Return the [x, y] coordinate for the center point of the cell that contains the specified text.  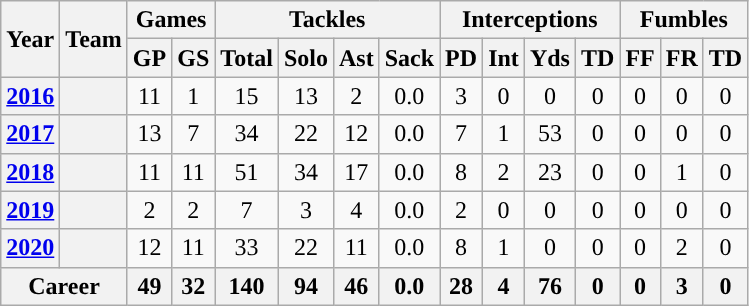
GS [194, 58]
23 [550, 172]
Career [64, 286]
94 [306, 286]
15 [247, 96]
GP [149, 58]
Tackles [328, 20]
2016 [30, 96]
Fumbles [684, 20]
PD [462, 58]
140 [247, 286]
2017 [30, 134]
Team [94, 39]
28 [462, 286]
51 [247, 172]
49 [149, 286]
Sack [409, 58]
33 [247, 248]
Solo [306, 58]
FR [682, 58]
Games [170, 20]
Year [30, 39]
46 [356, 286]
Interceptions [530, 20]
53 [550, 134]
Int [504, 58]
Total [247, 58]
2018 [30, 172]
FF [640, 58]
2020 [30, 248]
Yds [550, 58]
32 [194, 286]
Ast [356, 58]
76 [550, 286]
17 [356, 172]
2019 [30, 210]
